Find where the given text appears and provide that cell's center as [X, Y] coordinate. 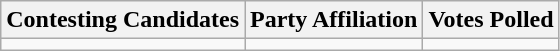
Party Affiliation [334, 20]
Contesting Candidates [123, 20]
Votes Polled [491, 20]
